Determine the [X, Y] coordinate at the center of the cell enclosing the given text.  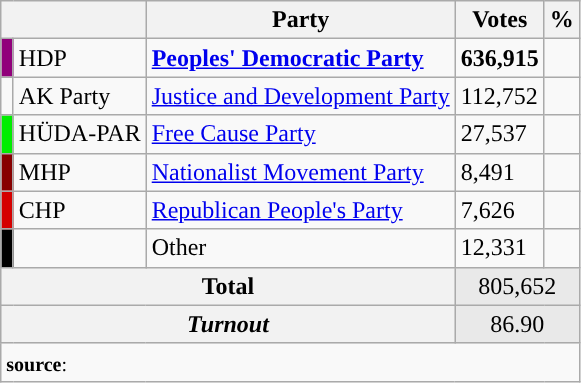
% [562, 20]
8,491 [500, 172]
27,537 [500, 134]
Peoples' Democratic Party [300, 58]
source: [290, 362]
Votes [500, 20]
86.90 [517, 324]
Other [300, 248]
Total [228, 286]
Turnout [228, 324]
AK Party [80, 96]
Justice and Development Party [300, 96]
Republican People's Party [300, 210]
636,915 [500, 58]
HDP [80, 58]
7,626 [500, 210]
12,331 [500, 248]
Party [300, 20]
805,652 [517, 286]
Nationalist Movement Party [300, 172]
112,752 [500, 96]
Free Cause Party [300, 134]
HÜDA-PAR [80, 134]
CHP [80, 210]
MHP [80, 172]
